Return the (x, y) coordinate for the center point of the cell that contains the specified text.  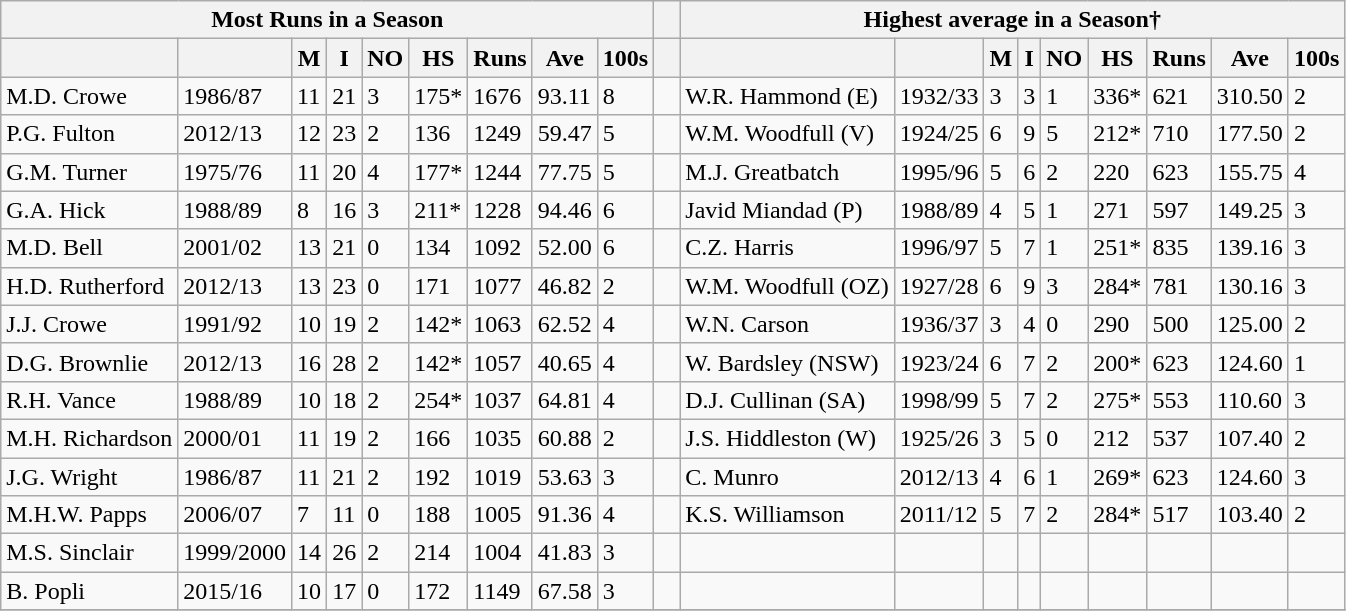
553 (1179, 400)
W.R. Hammond (E) (787, 96)
290 (1118, 324)
149.25 (1250, 210)
188 (438, 515)
781 (1179, 286)
2000/01 (235, 438)
1676 (500, 96)
Javid Miandad (P) (787, 210)
1923/24 (939, 362)
1063 (500, 324)
18 (344, 400)
139.16 (1250, 248)
17 (344, 591)
2006/07 (235, 515)
2015/16 (235, 591)
59.47 (564, 134)
B. Popli (90, 591)
200* (1118, 362)
J.S. Hiddleston (W) (787, 438)
40.65 (564, 362)
212* (1118, 134)
52.00 (564, 248)
177* (438, 172)
1244 (500, 172)
621 (1179, 96)
212 (1118, 438)
93.11 (564, 96)
500 (1179, 324)
46.82 (564, 286)
1149 (500, 591)
G.A. Hick (90, 210)
254* (438, 400)
710 (1179, 134)
211* (438, 210)
M.D. Crowe (90, 96)
1077 (500, 286)
1249 (500, 134)
D.J. Cullinan (SA) (787, 400)
537 (1179, 438)
1035 (500, 438)
107.40 (1250, 438)
W.M. Woodfull (V) (787, 134)
214 (438, 553)
1975/76 (235, 172)
20 (344, 172)
77.75 (564, 172)
1927/28 (939, 286)
136 (438, 134)
192 (438, 477)
275* (1118, 400)
W. Bardsley (NSW) (787, 362)
1995/96 (939, 172)
41.83 (564, 553)
1004 (500, 553)
271 (1118, 210)
62.52 (564, 324)
1019 (500, 477)
155.75 (1250, 172)
1037 (500, 400)
1991/92 (235, 324)
175* (438, 96)
336* (1118, 96)
125.00 (1250, 324)
M.J. Greatbatch (787, 172)
14 (310, 553)
94.46 (564, 210)
P.G. Fulton (90, 134)
W.N. Carson (787, 324)
269* (1118, 477)
M.S. Sinclair (90, 553)
103.40 (1250, 515)
134 (438, 248)
835 (1179, 248)
171 (438, 286)
1092 (500, 248)
220 (1118, 172)
12 (310, 134)
Highest average in a Season† (1012, 20)
60.88 (564, 438)
517 (1179, 515)
R.H. Vance (90, 400)
53.63 (564, 477)
1932/33 (939, 96)
J.J. Crowe (90, 324)
K.S. Williamson (787, 515)
C. Munro (787, 477)
W.M. Woodfull (OZ) (787, 286)
1924/25 (939, 134)
251* (1118, 248)
1936/37 (939, 324)
172 (438, 591)
67.58 (564, 591)
1998/99 (939, 400)
1057 (500, 362)
597 (1179, 210)
166 (438, 438)
1999/2000 (235, 553)
G.M. Turner (90, 172)
1005 (500, 515)
Most Runs in a Season (328, 20)
26 (344, 553)
H.D. Rutherford (90, 286)
310.50 (1250, 96)
64.81 (564, 400)
1925/26 (939, 438)
1228 (500, 210)
28 (344, 362)
J.G. Wright (90, 477)
177.50 (1250, 134)
91.36 (564, 515)
M.H.W. Papps (90, 515)
110.60 (1250, 400)
C.Z. Harris (787, 248)
2001/02 (235, 248)
D.G. Brownlie (90, 362)
1996/97 (939, 248)
M.H. Richardson (90, 438)
130.16 (1250, 286)
2011/12 (939, 515)
M.D. Bell (90, 248)
